Return [X, Y] of the center of cell containing provided text 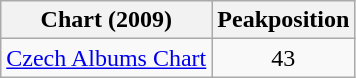
Peakposition [284, 20]
43 [284, 58]
Chart (2009) [106, 20]
Czech Albums Chart [106, 58]
